Capture the cell that displays the provided text and extract its (X, Y) central coordinate. 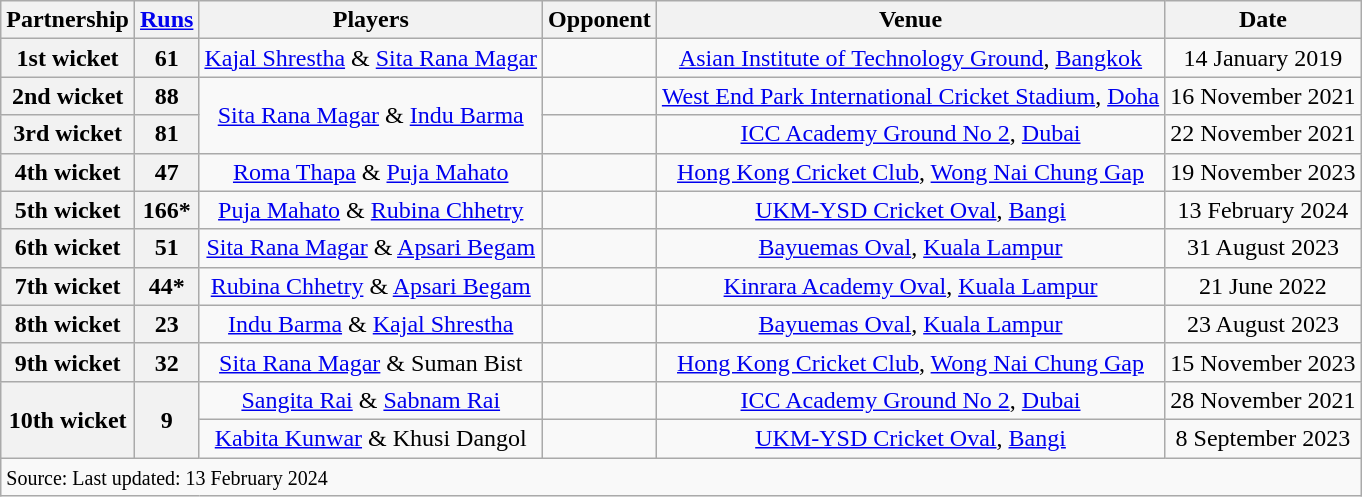
Kinrara Academy Oval, Kuala Lampur (910, 286)
32 (166, 362)
9th wicket (68, 362)
Rubina Chhetry & Apsari Begam (371, 286)
Indu Barma & Kajal Shrestha (371, 324)
9 (166, 419)
51 (166, 248)
14 January 2019 (1263, 58)
1st wicket (68, 58)
16 November 2021 (1263, 96)
7th wicket (68, 286)
Partnership (68, 20)
4th wicket (68, 172)
Sita Rana Magar & Indu Barma (371, 115)
61 (166, 58)
Roma Thapa & Puja Mahato (371, 172)
44* (166, 286)
6th wicket (68, 248)
23 (166, 324)
21 June 2022 (1263, 286)
15 November 2023 (1263, 362)
Source: Last updated: 13 February 2024 (681, 477)
5th wicket (68, 210)
22 November 2021 (1263, 134)
Asian Institute of Technology Ground, Bangkok (910, 58)
3rd wicket (68, 134)
2nd wicket (68, 96)
166* (166, 210)
West End Park International Cricket Stadium, Doha (910, 96)
Sita Rana Magar & Apsari Begam (371, 248)
31 August 2023 (1263, 248)
Sangita Rai & Sabnam Rai (371, 400)
81 (166, 134)
10th wicket (68, 419)
47 (166, 172)
Opponent (600, 20)
88 (166, 96)
Runs (166, 20)
8 September 2023 (1263, 438)
Puja Mahato & Rubina Chhetry (371, 210)
Players (371, 20)
28 November 2021 (1263, 400)
Venue (910, 20)
Sita Rana Magar & Suman Bist (371, 362)
Kabita Kunwar & Khusi Dangol (371, 438)
Date (1263, 20)
Kajal Shrestha & Sita Rana Magar (371, 58)
13 February 2024 (1263, 210)
23 August 2023 (1263, 324)
19 November 2023 (1263, 172)
8th wicket (68, 324)
